Find where the given text appears and provide that cell's center as (x, y) coordinate. 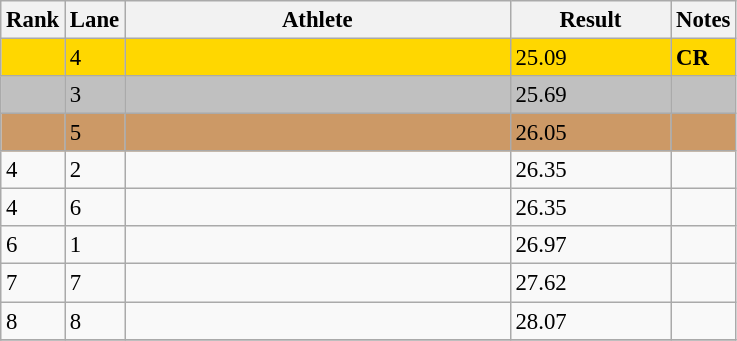
1 (95, 245)
CR (704, 58)
25.69 (590, 95)
26.05 (590, 133)
26.97 (590, 245)
2 (95, 170)
25.09 (590, 58)
Lane (95, 20)
27.62 (590, 283)
5 (95, 133)
Notes (704, 20)
Athlete (318, 20)
Result (590, 20)
3 (95, 95)
28.07 (590, 321)
Rank (33, 20)
